Return (X, Y) of the center of cell containing provided text 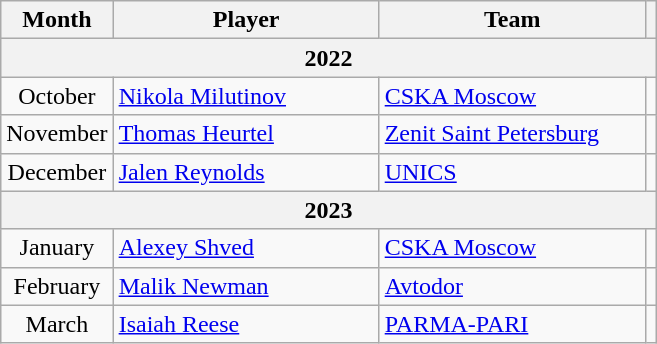
Team (512, 20)
March (57, 324)
Nikola Milutinov (246, 96)
Thomas Heurtel (246, 134)
Zenit Saint Petersburg (512, 134)
Jalen Reynolds (246, 172)
2023 (329, 210)
Avtodor (512, 286)
PARMA-PARI (512, 324)
Malik Newman (246, 286)
Alexey Shved (246, 248)
November (57, 134)
January (57, 248)
Isaiah Reese (246, 324)
December (57, 172)
October (57, 96)
Month (57, 20)
UNICS (512, 172)
Player (246, 20)
February (57, 286)
2022 (329, 58)
